Extract the (X, Y) coordinate from the center of the cell holding the provided text.  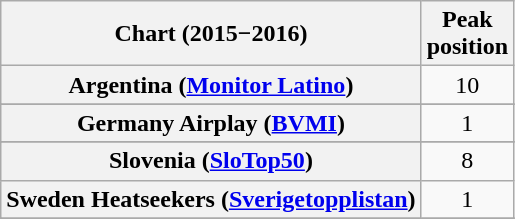
Germany Airplay (BVMI) (211, 123)
Argentina (Monitor Latino) (211, 85)
Chart (2015−2016) (211, 34)
10 (467, 85)
8 (467, 161)
Slovenia (SloTop50) (211, 161)
Peakposition (467, 34)
Sweden Heatseekers (Sverigetopplistan) (211, 199)
